Determine the (X, Y) coordinate at the center of the cell enclosing the given text.  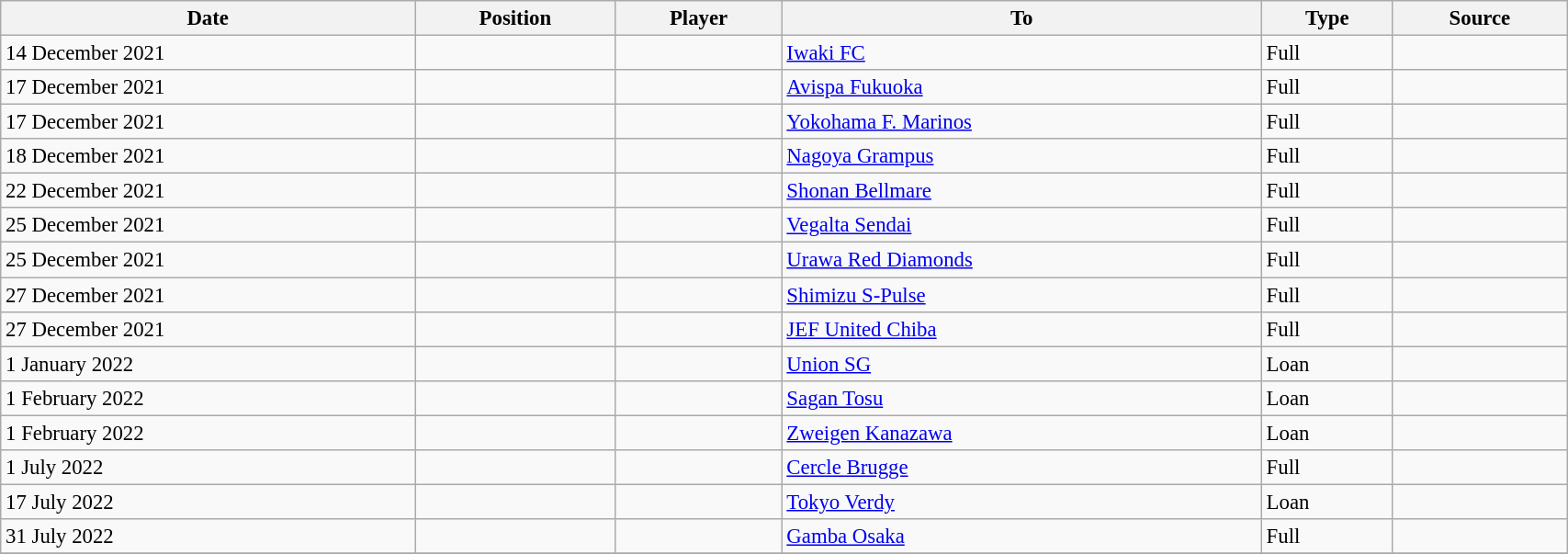
Player (698, 18)
Type (1326, 18)
22 December 2021 (208, 191)
JEF United Chiba (1021, 329)
Nagoya Grampus (1021, 156)
Cercle Brugge (1021, 468)
Urawa Red Diamonds (1021, 260)
14 December 2021 (208, 53)
Vegalta Sendai (1021, 225)
Shonan Bellmare (1021, 191)
Position (515, 18)
Sagan Tosu (1021, 398)
Source (1479, 18)
Tokyo Verdy (1021, 502)
Avispa Fukuoka (1021, 87)
Date (208, 18)
17 July 2022 (208, 502)
Shimizu S-Pulse (1021, 295)
1 July 2022 (208, 468)
18 December 2021 (208, 156)
Iwaki FC (1021, 53)
Gamba Osaka (1021, 537)
To (1021, 18)
Yokohama F. Marinos (1021, 122)
31 July 2022 (208, 537)
Zweigen Kanazawa (1021, 433)
1 January 2022 (208, 364)
Union SG (1021, 364)
